Locate the cell with the specified text and output its [X, Y] center coordinate. 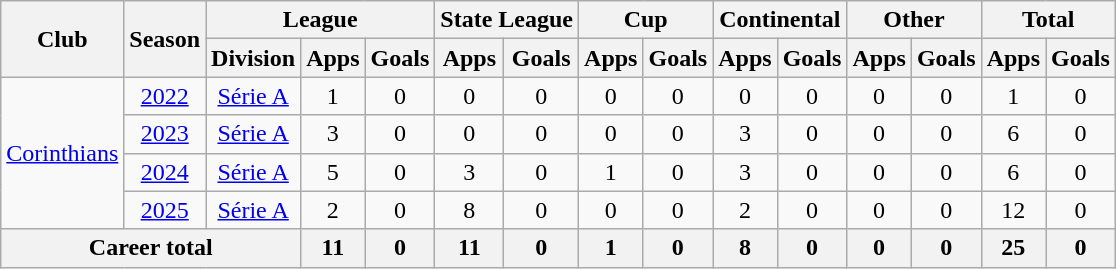
25 [1013, 248]
Division [254, 58]
2022 [165, 96]
12 [1013, 210]
Club [62, 39]
State League [507, 20]
Other [914, 20]
Continental [780, 20]
League [320, 20]
2024 [165, 172]
2023 [165, 134]
5 [333, 172]
Corinthians [62, 153]
Season [165, 39]
Total [1048, 20]
2025 [165, 210]
Career total [151, 248]
Cup [646, 20]
